Provide the (x, y) coordinate of the cell's center where the given text is located.  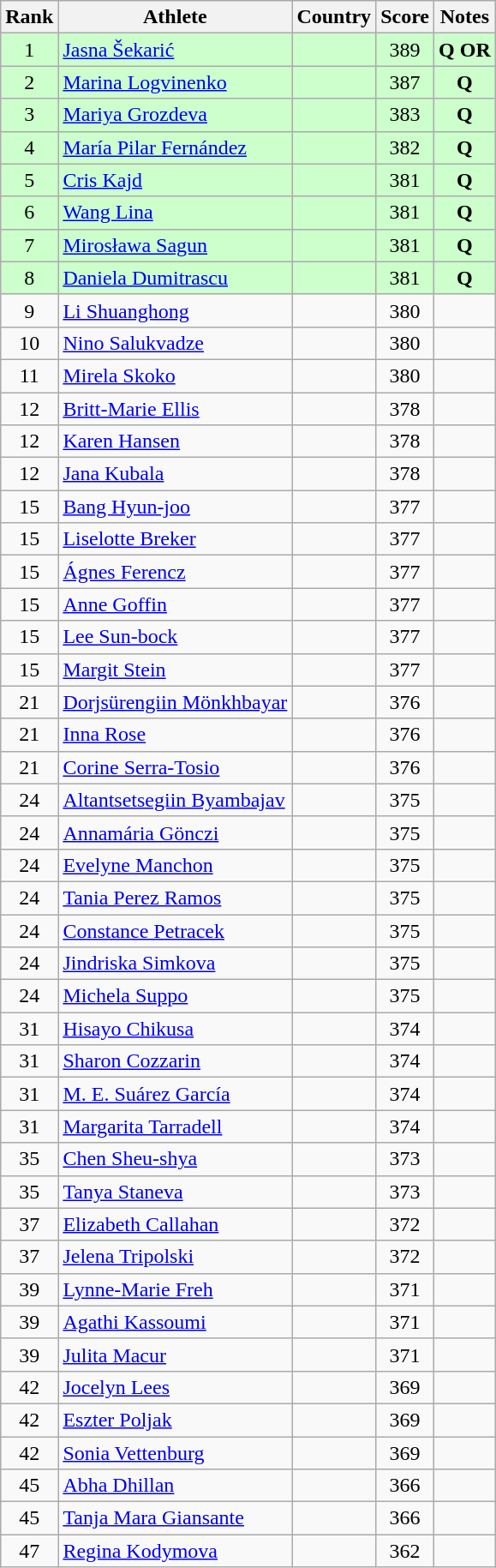
Bang Hyun-joo (175, 507)
Q OR (465, 50)
383 (405, 115)
47 (29, 1551)
Altantsetsegiin Byambajav (175, 800)
Sharon Cozzarin (175, 1061)
362 (405, 1551)
Tanya Staneva (175, 1192)
Score (405, 17)
Anne Goffin (175, 604)
Li Shuanghong (175, 310)
Tania Perez Ramos (175, 898)
Cris Kajd (175, 180)
María Pilar Fernández (175, 147)
Elizabeth Callahan (175, 1224)
3 (29, 115)
Ágnes Ferencz (175, 572)
2 (29, 82)
8 (29, 278)
Jindriska Simkova (175, 964)
382 (405, 147)
M. E. Suárez García (175, 1094)
Mirosława Sagun (175, 245)
Corine Serra-Tosio (175, 767)
Notes (465, 17)
Sonia Vettenburg (175, 1453)
Lynne-Marie Freh (175, 1289)
Britt-Marie Ellis (175, 409)
Jelena Tripolski (175, 1257)
4 (29, 147)
Hisayo Chikusa (175, 1029)
Michela Suppo (175, 996)
Jana Kubala (175, 474)
Tanja Mara Giansante (175, 1518)
Agathi Kassoumi (175, 1322)
Eszter Poljak (175, 1420)
Annamária Gönczi (175, 832)
Margit Stein (175, 670)
Karen Hansen (175, 442)
Athlete (175, 17)
Dorjsürengiin Mönkhbayar (175, 702)
Country (334, 17)
Nino Salukvadze (175, 343)
10 (29, 343)
Regina Kodymova (175, 1551)
9 (29, 310)
1 (29, 50)
Jocelyn Lees (175, 1387)
Inna Rose (175, 735)
389 (405, 50)
Daniela Dumitrascu (175, 278)
5 (29, 180)
Marina Logvinenko (175, 82)
Abha Dhillan (175, 1486)
387 (405, 82)
7 (29, 245)
Lee Sun-bock (175, 637)
Jasna Šekarić (175, 50)
Constance Petracek (175, 930)
Chen Sheu-shya (175, 1159)
Rank (29, 17)
Mirela Skoko (175, 375)
6 (29, 213)
Julita Macur (175, 1355)
Wang Lina (175, 213)
Mariya Grozdeva (175, 115)
Margarita Tarradell (175, 1126)
Evelyne Manchon (175, 865)
Liselotte Breker (175, 539)
11 (29, 375)
